Find where the given text appears and provide that cell's center as [x, y] coordinate. 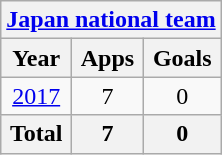
Total [36, 134]
Year [36, 58]
2017 [36, 96]
Japan national team [111, 20]
Goals [182, 58]
Apps [108, 58]
